Scan for the cell matching the given text and deliver its (X, Y) coordinate at center. 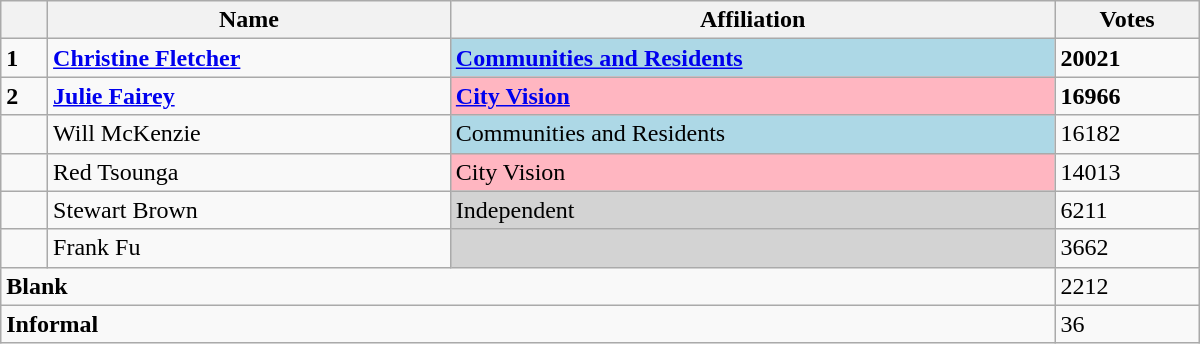
Informal (528, 324)
Julie Fairey (250, 96)
1 (24, 58)
Blank (528, 286)
20021 (1127, 58)
2212 (1127, 286)
Frank Fu (250, 248)
Affiliation (752, 20)
16182 (1127, 134)
Name (250, 20)
3662 (1127, 248)
Will McKenzie (250, 134)
16966 (1127, 96)
Votes (1127, 20)
6211 (1127, 210)
Red Tsounga (250, 172)
Independent (752, 210)
Stewart Brown (250, 210)
2 (24, 96)
14013 (1127, 172)
36 (1127, 324)
Christine Fletcher (250, 58)
